Provide the [x, y] coordinate of the cell's center where the given text is located.  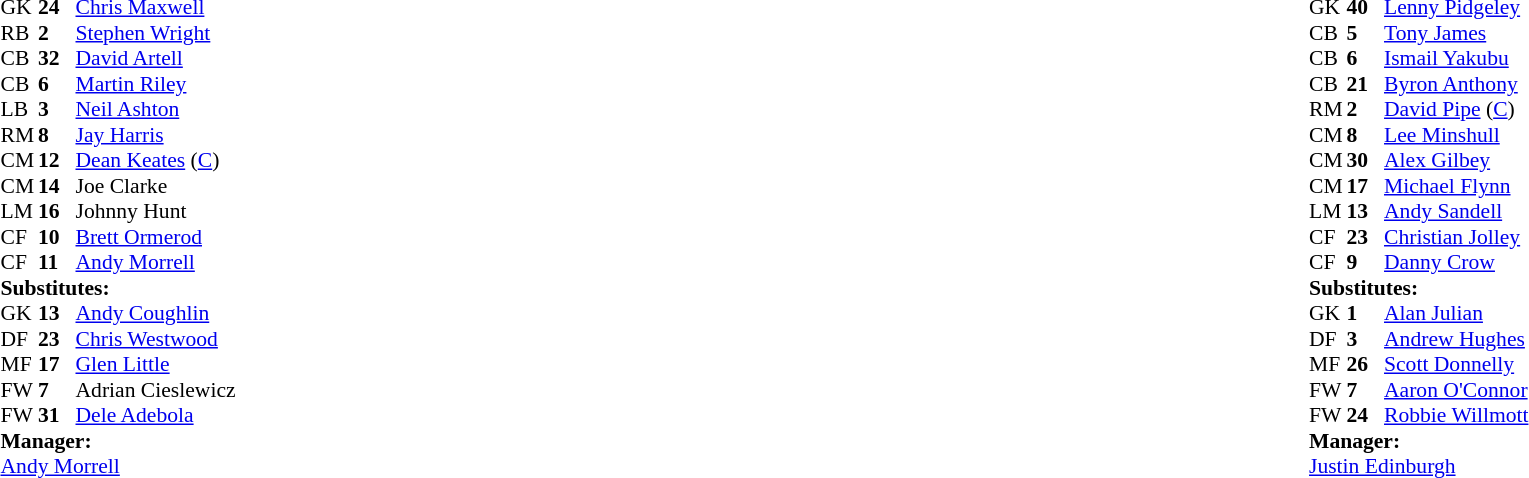
24 [1366, 415]
Dean Keates (C) [156, 161]
Dele Adebola [156, 415]
32 [57, 59]
Alex Gilbey [1456, 161]
David Artell [156, 59]
9 [1366, 263]
Aaron O'Connor [1456, 390]
14 [57, 186]
Byron Anthony [1456, 84]
Neil Ashton [156, 109]
Johnny Hunt [156, 211]
RB [19, 33]
Adrian Cieslewicz [156, 390]
1 [1366, 313]
Andy Morrell [156, 263]
Alan Julian [1456, 313]
David Pipe (C) [1456, 109]
21 [1366, 84]
Joe Clarke [156, 186]
Chris Westwood [156, 339]
11 [57, 263]
Stephen Wright [156, 33]
Andrew Hughes [1456, 339]
Lee Minshull [1456, 135]
Andy Sandell [1456, 211]
Martin Riley [156, 84]
Michael Flynn [1456, 186]
Brett Ormerod [156, 237]
Andy Coughlin [156, 313]
31 [57, 415]
Scott Donnelly [1456, 365]
30 [1366, 161]
Christian Jolley [1456, 237]
Ismail Yakubu [1456, 59]
Danny Crow [1456, 263]
5 [1366, 33]
Tony James [1456, 33]
12 [57, 161]
26 [1366, 365]
LB [19, 109]
16 [57, 211]
Glen Little [156, 365]
10 [57, 237]
Jay Harris [156, 135]
Robbie Willmott [1456, 415]
